Scan for the cell matching the given text and deliver its (x, y) coordinate at center. 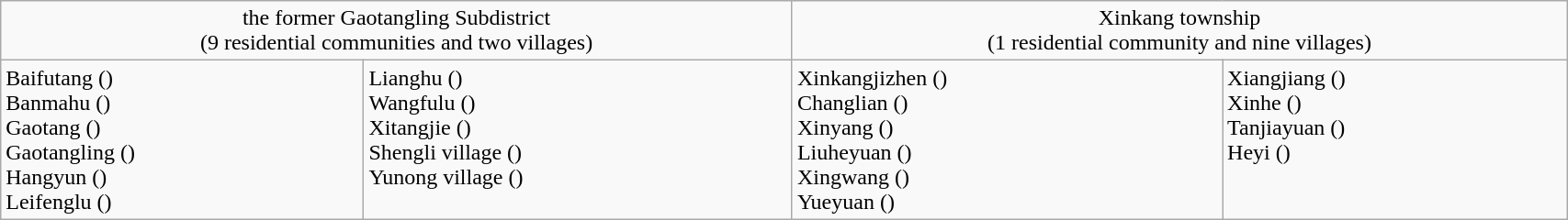
Xinkangjizhen () Changlian () Xinyang () Liuheyuan () Xingwang () Yueyuan () (1007, 139)
Lianghu ()Wangfulu ()Xitangjie ()Shengli village ()Yunong village () (578, 139)
Xiangjiang ()Xinhe ()Tanjiayuan ()Heyi () (1394, 139)
Xinkang township (1 residential community and nine villages) (1179, 31)
Baifutang ()Banmahu ()Gaotang ()Gaotangling ()Hangyun ()Leifenglu () (182, 139)
the former Gaotangling Subdistrict (9 residential communities and two villages) (397, 31)
